Output the (x, y) coordinate of the center of the cell containing the given text.  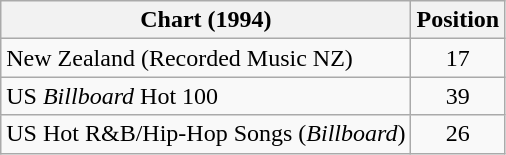
17 (458, 58)
US Hot R&B/Hip-Hop Songs (Billboard) (206, 134)
Chart (1994) (206, 20)
US Billboard Hot 100 (206, 96)
New Zealand (Recorded Music NZ) (206, 58)
39 (458, 96)
26 (458, 134)
Position (458, 20)
